Detect which cell encompasses the target text, then output its [X, Y] center coordinate. 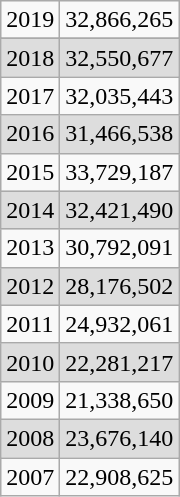
2012 [30, 286]
33,729,187 [120, 172]
32,866,265 [120, 20]
22,908,625 [120, 477]
31,466,538 [120, 134]
2009 [30, 400]
23,676,140 [120, 438]
2014 [30, 210]
2007 [30, 477]
32,421,490 [120, 210]
2017 [30, 96]
28,176,502 [120, 286]
2010 [30, 362]
2016 [30, 134]
24,932,061 [120, 324]
32,035,443 [120, 96]
2008 [30, 438]
2013 [30, 248]
32,550,677 [120, 58]
22,281,217 [120, 362]
2018 [30, 58]
2019 [30, 20]
2015 [30, 172]
2011 [30, 324]
30,792,091 [120, 248]
21,338,650 [120, 400]
